Find where the given text appears and provide that cell's center as (x, y) coordinate. 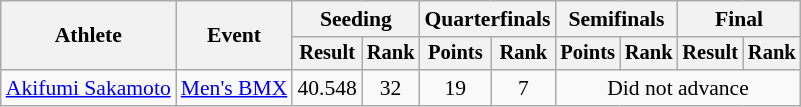
7 (523, 88)
32 (391, 88)
Did not advance (678, 88)
Final (738, 19)
Event (234, 36)
Semifinals (616, 19)
19 (455, 88)
Quarterfinals (487, 19)
Athlete (88, 36)
40.548 (326, 88)
Akifumi Sakamoto (88, 88)
Seeding (356, 19)
Men's BMX (234, 88)
